Capture the cell that displays the provided text and extract its (x, y) central coordinate. 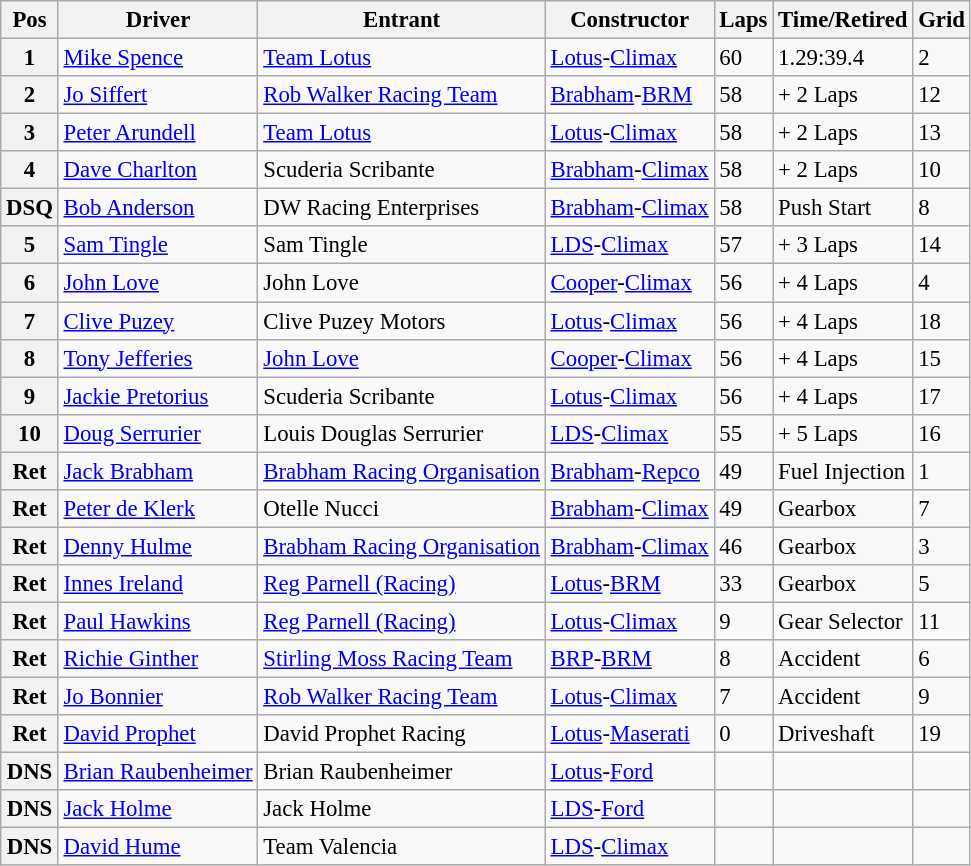
Richie Ginther (158, 659)
Fuel Injection (843, 471)
Time/Retired (843, 20)
Louis Douglas Serrurier (402, 433)
David Prophet (158, 734)
Driver (158, 20)
Jack Brabham (158, 471)
David Hume (158, 847)
Lotus-BRM (630, 584)
Gear Selector (843, 621)
Clive Puzey (158, 321)
Paul Hawkins (158, 621)
57 (744, 245)
Dave Charlton (158, 170)
Driveshaft (843, 734)
12 (942, 95)
17 (942, 396)
13 (942, 133)
David Prophet Racing (402, 734)
Stirling Moss Racing Team (402, 659)
Jo Siffert (158, 95)
LDS-Ford (630, 809)
+ 5 Laps (843, 433)
Entrant (402, 20)
Grid (942, 20)
1.29:39.4 (843, 58)
Team Valencia (402, 847)
Peter de Klerk (158, 509)
Mike Spence (158, 58)
Lotus-Ford (630, 772)
BRP-BRM (630, 659)
46 (744, 546)
Tony Jefferies (158, 358)
Constructor (630, 20)
Innes Ireland (158, 584)
55 (744, 433)
Laps (744, 20)
0 (744, 734)
+ 3 Laps (843, 245)
Jo Bonnier (158, 697)
DSQ (30, 208)
19 (942, 734)
33 (744, 584)
Peter Arundell (158, 133)
Brabham-Repco (630, 471)
Clive Puzey Motors (402, 321)
Denny Hulme (158, 546)
Bob Anderson (158, 208)
18 (942, 321)
Otelle Nucci (402, 509)
Lotus-Maserati (630, 734)
Brabham-BRM (630, 95)
DW Racing Enterprises (402, 208)
Pos (30, 20)
60 (744, 58)
14 (942, 245)
Doug Serrurier (158, 433)
15 (942, 358)
Jackie Pretorius (158, 396)
16 (942, 433)
Push Start (843, 208)
11 (942, 621)
